Provide the (X, Y) coordinate of the cell's center where the given text is located.  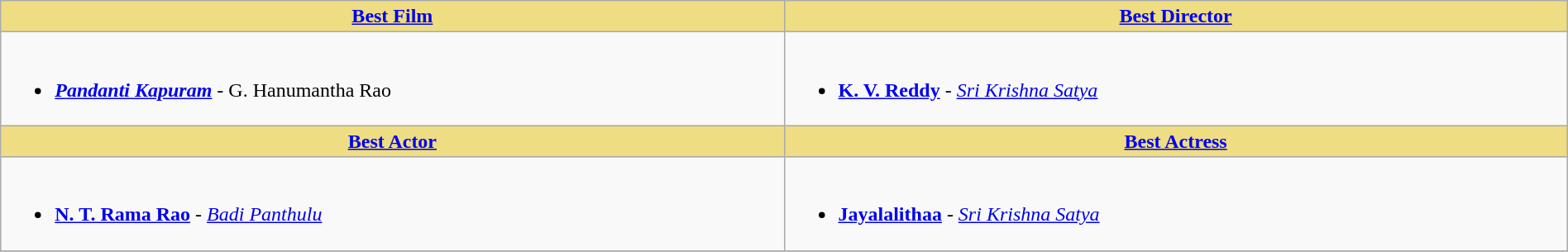
N. T. Rama Rao - Badi Panthulu (392, 203)
Best Actor (392, 141)
Pandanti Kapuram - G. Hanumantha Rao (392, 79)
K. V. Reddy - Sri Krishna Satya (1176, 79)
Best Film (392, 17)
Best Director (1176, 17)
Jayalalithaa - Sri Krishna Satya (1176, 203)
Best Actress (1176, 141)
